Scan for the cell matching the given text and deliver its [x, y] coordinate at center. 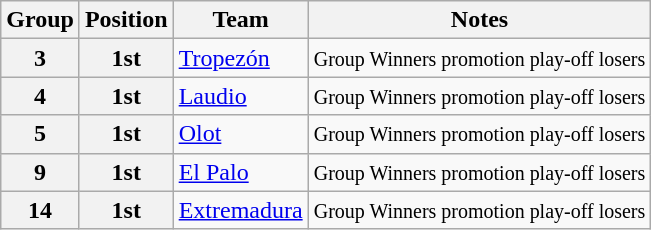
Notes [480, 20]
Tropezón [240, 58]
5 [40, 134]
Position [126, 20]
14 [40, 210]
4 [40, 96]
Team [240, 20]
Laudio [240, 96]
Group [40, 20]
Extremadura [240, 210]
9 [40, 172]
El Palo [240, 172]
3 [40, 58]
Olot [240, 134]
